Return (x, y) of the center of cell containing provided text 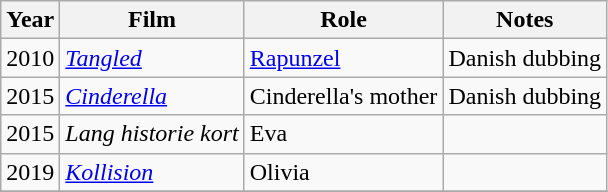
Eva (344, 134)
2010 (30, 58)
Olivia (344, 172)
Tangled (152, 58)
Role (344, 20)
Rapunzel (344, 58)
Film (152, 20)
Cinderella's mother (344, 96)
2019 (30, 172)
Cinderella (152, 96)
Year (30, 20)
Notes (525, 20)
Lang historie kort (152, 134)
Kollision (152, 172)
